Find where the given text appears and provide that cell's center as (x, y) coordinate. 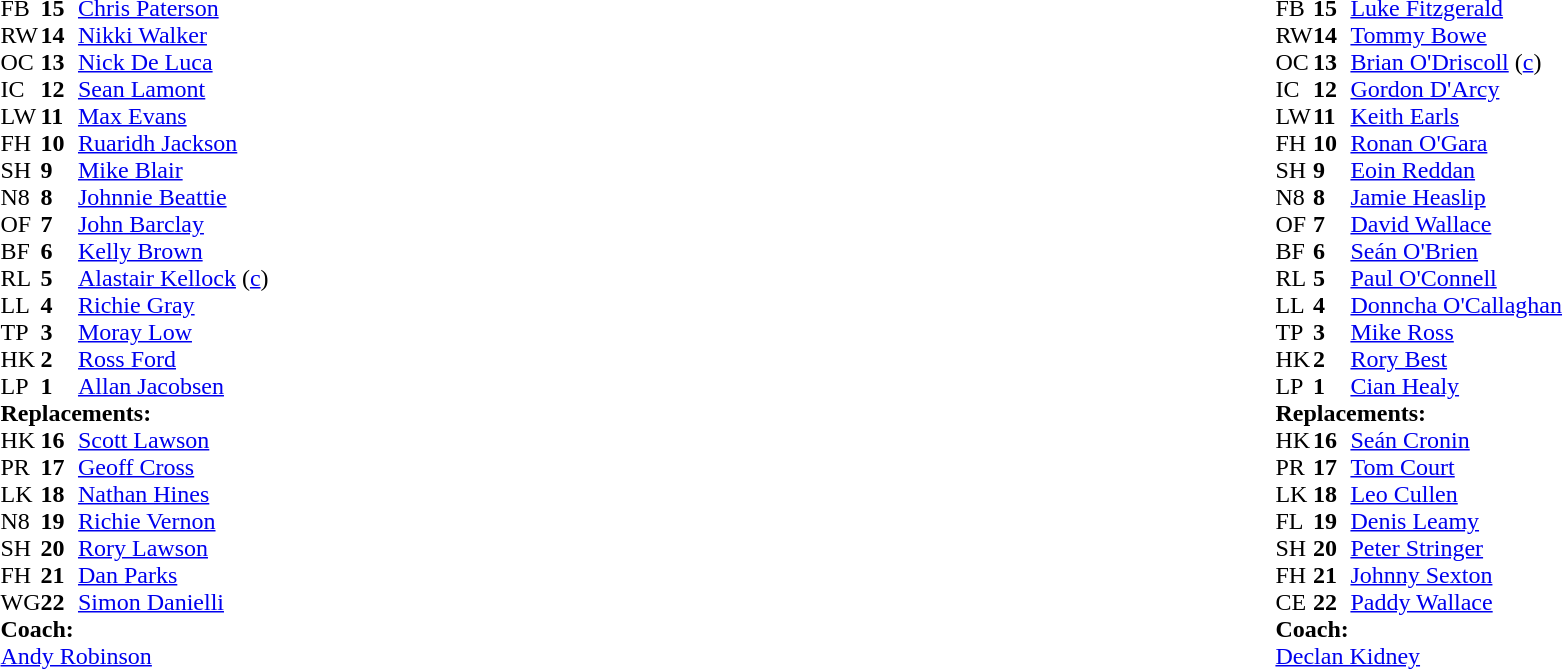
Cian Healy (1456, 386)
Gordon D'Arcy (1456, 90)
Declan Kidney (1418, 656)
Nikki Walker (174, 36)
Alastair Kellock (c) (174, 278)
Paul O'Connell (1456, 278)
Seán Cronin (1456, 440)
Moray Low (174, 332)
Mike Blair (174, 170)
Seán O'Brien (1456, 252)
Denis Leamy (1456, 522)
Nathan Hines (174, 494)
Paddy Wallace (1456, 602)
Andy Robinson (134, 656)
Brian O'Driscoll (c) (1456, 62)
WG (20, 602)
David Wallace (1456, 224)
FL (1294, 522)
Scott Lawson (174, 440)
Allan Jacobsen (174, 386)
Eoin Reddan (1456, 170)
Nick De Luca (174, 62)
Richie Vernon (174, 522)
Tommy Bowe (1456, 36)
Johnny Sexton (1456, 576)
Donncha O'Callaghan (1456, 306)
Geoff Cross (174, 468)
Mike Ross (1456, 332)
Simon Danielli (174, 602)
Rory Lawson (174, 548)
Tom Court (1456, 468)
John Barclay (174, 224)
Keith Earls (1456, 116)
Richie Gray (174, 306)
Dan Parks (174, 576)
Peter Stringer (1456, 548)
Jamie Heaslip (1456, 198)
Kelly Brown (174, 252)
Ronan O'Gara (1456, 144)
Max Evans (174, 116)
Sean Lamont (174, 90)
Ruaridh Jackson (174, 144)
Leo Cullen (1456, 494)
Rory Best (1456, 360)
Johnnie Beattie (174, 198)
Ross Ford (174, 360)
CE (1294, 602)
